Find where the given text appears and provide that cell's center as (x, y) coordinate. 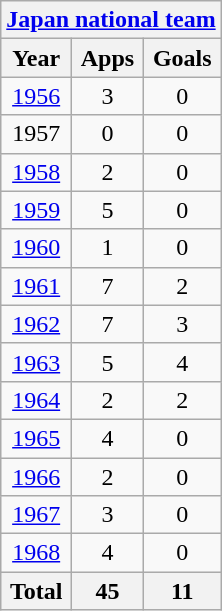
1960 (36, 248)
1964 (36, 400)
1957 (36, 134)
Goals (182, 58)
1968 (36, 553)
1962 (36, 324)
1958 (36, 172)
11 (182, 591)
1956 (36, 96)
1961 (36, 286)
1 (108, 248)
1967 (36, 515)
Year (36, 58)
Total (36, 591)
Apps (108, 58)
1959 (36, 210)
45 (108, 591)
1963 (36, 362)
1966 (36, 477)
Japan national team (111, 20)
1965 (36, 438)
